Find where the given text appears and provide that cell's center as (x, y) coordinate. 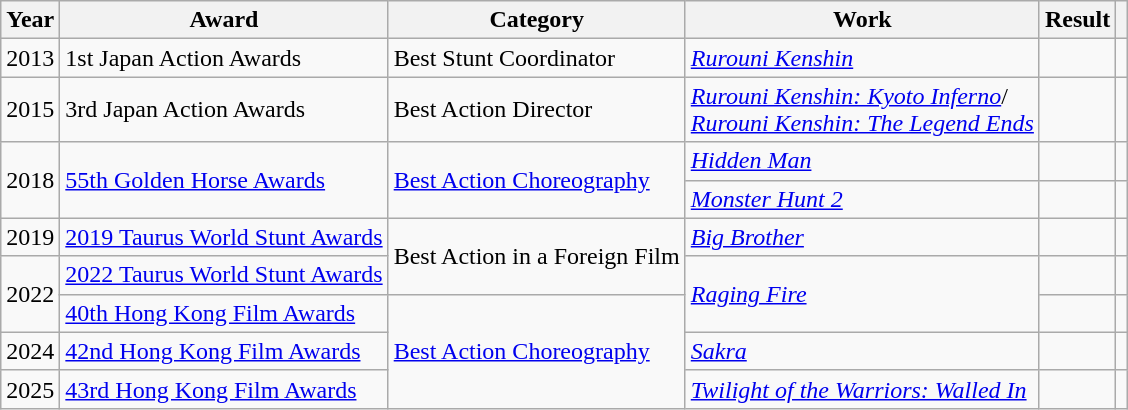
2024 (30, 351)
Work (862, 20)
Monster Hunt 2 (862, 199)
Twilight of the Warriors: Walled In (862, 389)
Result (1077, 20)
Best Action in a Foreign Film (536, 256)
Year (30, 20)
2019 (30, 237)
Best Action Director (536, 110)
3rd Japan Action Awards (224, 110)
43rd Hong Kong Film Awards (224, 389)
2013 (30, 58)
Rurouni Kenshin (862, 58)
Raging Fire (862, 294)
Best Stunt Coordinator (536, 58)
40th Hong Kong Film Awards (224, 313)
2015 (30, 110)
55th Golden Horse Awards (224, 180)
Category (536, 20)
Award (224, 20)
2019 Taurus World Stunt Awards (224, 237)
Rurouni Kenshin: Kyoto Inferno/Rurouni Kenshin: The Legend Ends (862, 110)
Sakra (862, 351)
2025 (30, 389)
1st Japan Action Awards (224, 58)
Hidden Man (862, 161)
42nd Hong Kong Film Awards (224, 351)
Big Brother (862, 237)
2018 (30, 180)
2022 (30, 294)
2022 Taurus World Stunt Awards (224, 275)
